Pinpoint the cell where the given text exists, returning its (x, y) midpoint coordinate. 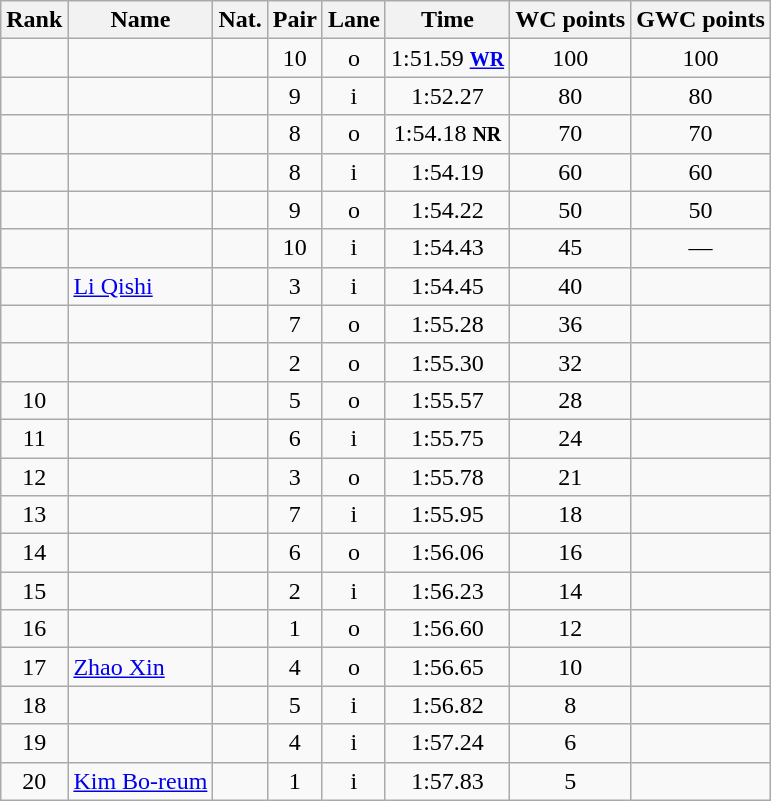
1:54.18 NR (447, 134)
Kim Bo-reum (140, 781)
1:56.60 (447, 629)
45 (570, 248)
13 (34, 515)
28 (570, 400)
24 (570, 438)
1:56.06 (447, 553)
1:54.43 (447, 248)
Pair (294, 20)
1:55.75 (447, 438)
Time (447, 20)
17 (34, 667)
1:54.19 (447, 172)
1:54.45 (447, 286)
Li Qishi (140, 286)
1:55.78 (447, 477)
GWC points (701, 20)
— (701, 248)
Zhao Xin (140, 667)
Lane (354, 20)
20 (34, 781)
11 (34, 438)
1:57.24 (447, 743)
40 (570, 286)
1:56.23 (447, 591)
Name (140, 20)
Nat. (240, 20)
1:56.82 (447, 705)
1:54.22 (447, 210)
1:52.27 (447, 96)
1:51.59 WR (447, 58)
1:55.30 (447, 362)
1:55.57 (447, 400)
WC points (570, 20)
32 (570, 362)
1:57.83 (447, 781)
19 (34, 743)
21 (570, 477)
36 (570, 324)
1:56.65 (447, 667)
1:55.28 (447, 324)
Rank (34, 20)
15 (34, 591)
1:55.95 (447, 515)
